Locate the cell with the specified text and output its (x, y) center coordinate. 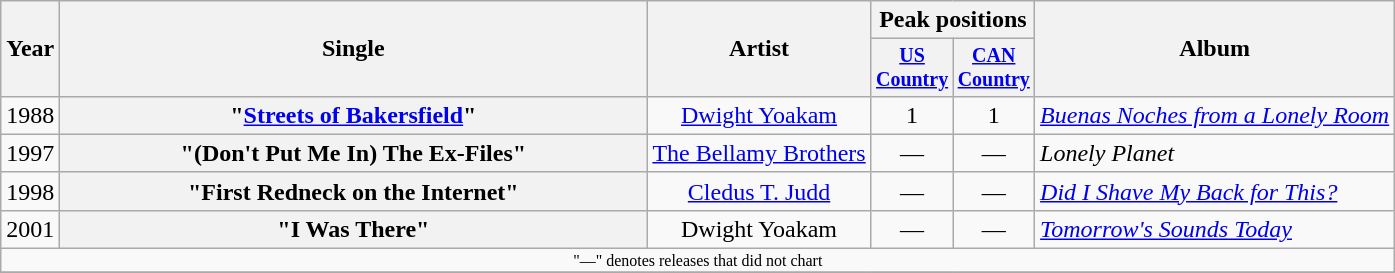
Buenas Noches from a Lonely Room (1215, 115)
Album (1215, 49)
1988 (30, 115)
US Country (912, 68)
Lonely Planet (1215, 153)
Single (354, 49)
Cledus T. Judd (759, 191)
"—" denotes releases that did not chart (698, 261)
"Streets of Bakersfield" (354, 115)
The Bellamy Brothers (759, 153)
Tomorrow's Sounds Today (1215, 229)
Year (30, 49)
CAN Country (994, 68)
1998 (30, 191)
"I Was There" (354, 229)
"(Don't Put Me In) The Ex-Files" (354, 153)
"First Redneck on the Internet" (354, 191)
Did I Shave My Back for This? (1215, 191)
Peak positions (952, 20)
Artist (759, 49)
2001 (30, 229)
1997 (30, 153)
